Extract the (X, Y) coordinate from the center of the cell holding the provided text.  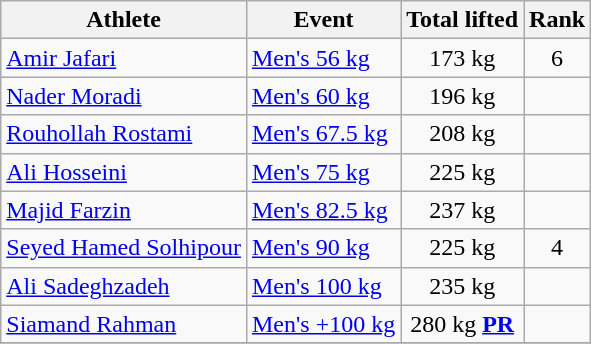
Amir Jafari (124, 58)
Ali Sadeghzadeh (124, 286)
196 kg (462, 96)
Men's 67.5 kg (323, 134)
6 (558, 58)
Men's 100 kg (323, 286)
Siamand Rahman (124, 324)
173 kg (462, 58)
Majid Farzin (124, 210)
Event (323, 20)
208 kg (462, 134)
Total lifted (462, 20)
Seyed Hamed Solhipour (124, 248)
235 kg (462, 286)
Men's 56 kg (323, 58)
280 kg PR (462, 324)
Rank (558, 20)
Nader Moradi (124, 96)
Men's 75 kg (323, 172)
Men's +100 kg (323, 324)
Athlete (124, 20)
Rouhollah Rostami (124, 134)
Men's 82.5 kg (323, 210)
Ali Hosseini (124, 172)
Men's 60 kg (323, 96)
237 kg (462, 210)
4 (558, 248)
Men's 90 kg (323, 248)
